Identify which cell holds the provided text, then report its [x, y] central coordinate. 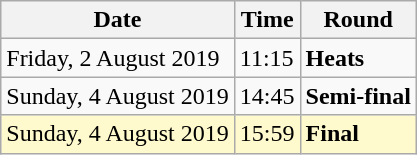
Semi-final [358, 96]
Friday, 2 August 2019 [118, 58]
Time [267, 20]
14:45 [267, 96]
Final [358, 134]
Round [358, 20]
15:59 [267, 134]
11:15 [267, 58]
Heats [358, 58]
Date [118, 20]
